Find where the given text appears and provide that cell's center as [X, Y] coordinate. 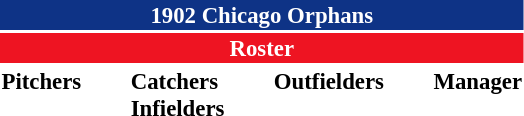
Roster [262, 48]
1902 Chicago Orphans [262, 15]
